Detect which cell encompasses the target text, then output its [X, Y] center coordinate. 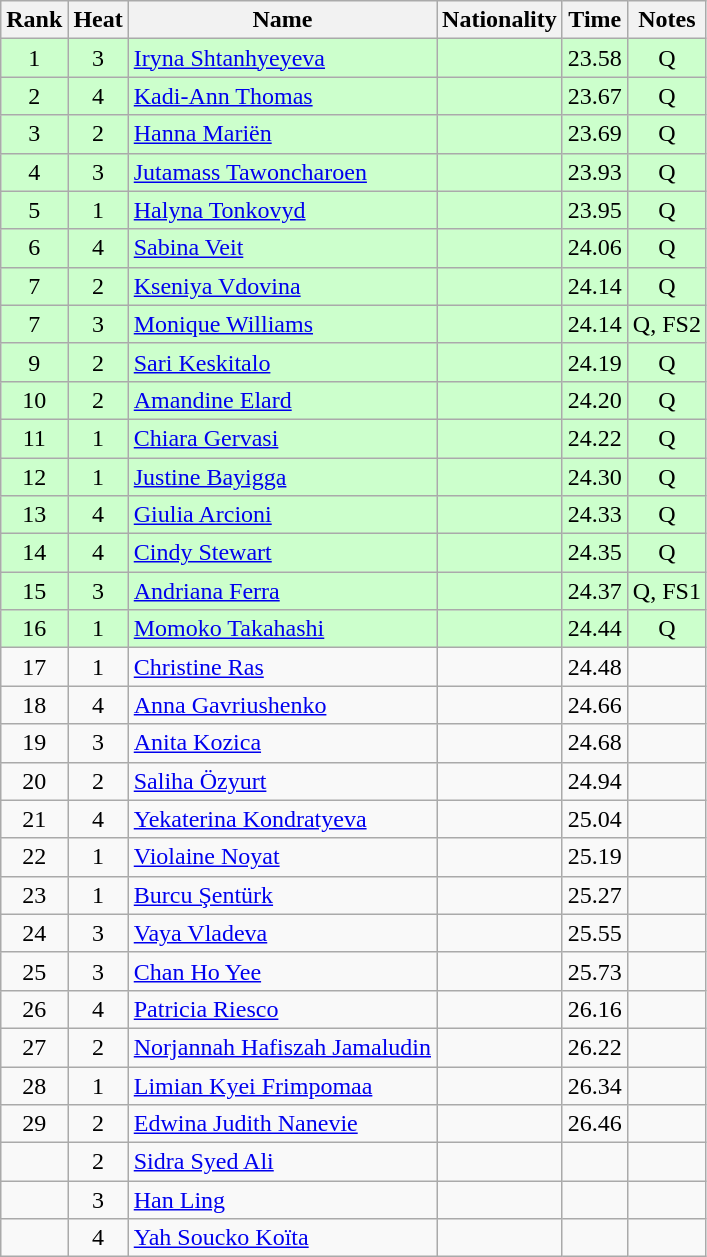
27 [34, 1047]
Burcu Şentürk [282, 895]
Momoko Takahashi [282, 629]
Cindy Stewart [282, 553]
20 [34, 781]
26.16 [594, 1009]
Sari Keskitalo [282, 362]
Giulia Arcioni [282, 515]
25.19 [594, 857]
21 [34, 819]
24.30 [594, 477]
24.06 [594, 248]
24.48 [594, 667]
Hanna Mariën [282, 134]
Sabina Veit [282, 248]
25.73 [594, 971]
26 [34, 1009]
Han Ling [282, 1200]
17 [34, 667]
24.20 [594, 400]
25.27 [594, 895]
23 [34, 895]
Notes [666, 20]
24 [34, 933]
26.22 [594, 1047]
Monique Williams [282, 324]
6 [34, 248]
24.94 [594, 781]
Anita Kozica [282, 743]
Rank [34, 20]
16 [34, 629]
Yekaterina Kondratyeva [282, 819]
Violaine Noyat [282, 857]
Time [594, 20]
25 [34, 971]
Kadi-Ann Thomas [282, 96]
Name [282, 20]
Vaya Vladeva [282, 933]
24.19 [594, 362]
Yah Soucko Koïta [282, 1238]
Limian Kyei Frimpomaa [282, 1085]
23.58 [594, 58]
24.68 [594, 743]
Sidra Syed Ali [282, 1162]
9 [34, 362]
24.22 [594, 438]
12 [34, 477]
24.33 [594, 515]
23.67 [594, 96]
Justine Bayigga [282, 477]
Halyna Tonkovyd [282, 210]
24.35 [594, 553]
11 [34, 438]
Jutamass Tawoncharoen [282, 172]
Chan Ho Yee [282, 971]
Heat [98, 20]
Q, FS2 [666, 324]
Nationality [500, 20]
Saliha Özyurt [282, 781]
10 [34, 400]
Anna Gavriushenko [282, 705]
25.55 [594, 933]
Andriana Ferra [282, 591]
23.69 [594, 134]
5 [34, 210]
Christine Ras [282, 667]
23.93 [594, 172]
Norjannah Hafiszah Jamaludin [282, 1047]
14 [34, 553]
Amandine Elard [282, 400]
15 [34, 591]
25.04 [594, 819]
23.95 [594, 210]
28 [34, 1085]
Kseniya Vdovina [282, 286]
26.34 [594, 1085]
24.37 [594, 591]
Iryna Shtanhyeyeva [282, 58]
29 [34, 1124]
Edwina Judith Nanevie [282, 1124]
13 [34, 515]
Q, FS1 [666, 591]
24.66 [594, 705]
19 [34, 743]
18 [34, 705]
Chiara Gervasi [282, 438]
22 [34, 857]
26.46 [594, 1124]
Patricia Riesco [282, 1009]
24.44 [594, 629]
